Capture the cell that displays the provided text and extract its (x, y) central coordinate. 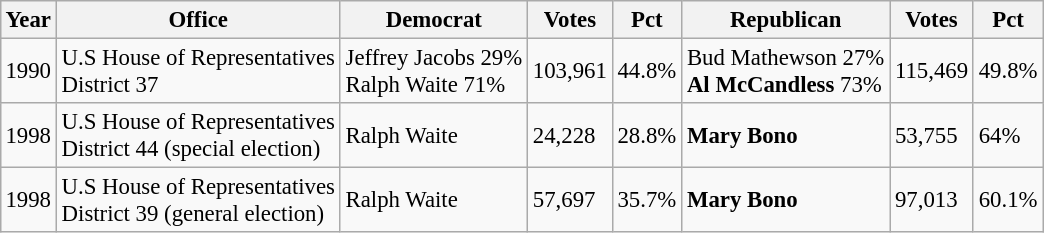
28.8% (646, 136)
Republican (786, 20)
115,469 (932, 70)
103,961 (570, 70)
53,755 (932, 136)
57,697 (570, 200)
Office (198, 20)
44.8% (646, 70)
Jeffrey Jacobs 29%Ralph Waite 71% (434, 70)
U.S House of RepresentativesDistrict 44 (special election) (198, 136)
1990 (28, 70)
60.1% (1008, 200)
49.8% (1008, 70)
35.7% (646, 200)
64% (1008, 136)
U.S House of RepresentativesDistrict 37 (198, 70)
97,013 (932, 200)
Democrat (434, 20)
Year (28, 20)
U.S House of RepresentativesDistrict 39 (general election) (198, 200)
Bud Mathewson 27%Al McCandless 73% (786, 70)
24,228 (570, 136)
